Output the [x, y] coordinate of the center of the cell containing the given text.  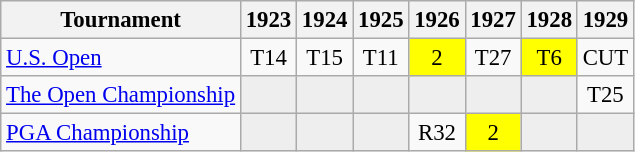
1928 [549, 20]
R32 [437, 133]
1927 [493, 20]
T25 [605, 95]
Tournament [121, 20]
1929 [605, 20]
T27 [493, 58]
1926 [437, 20]
CUT [605, 58]
1924 [325, 20]
1925 [381, 20]
T11 [381, 58]
T6 [549, 58]
The Open Championship [121, 95]
T15 [325, 58]
U.S. Open [121, 58]
T14 [268, 58]
PGA Championship [121, 133]
1923 [268, 20]
